For the text-containing cell, return its midpoint in [X, Y] coordinate format. 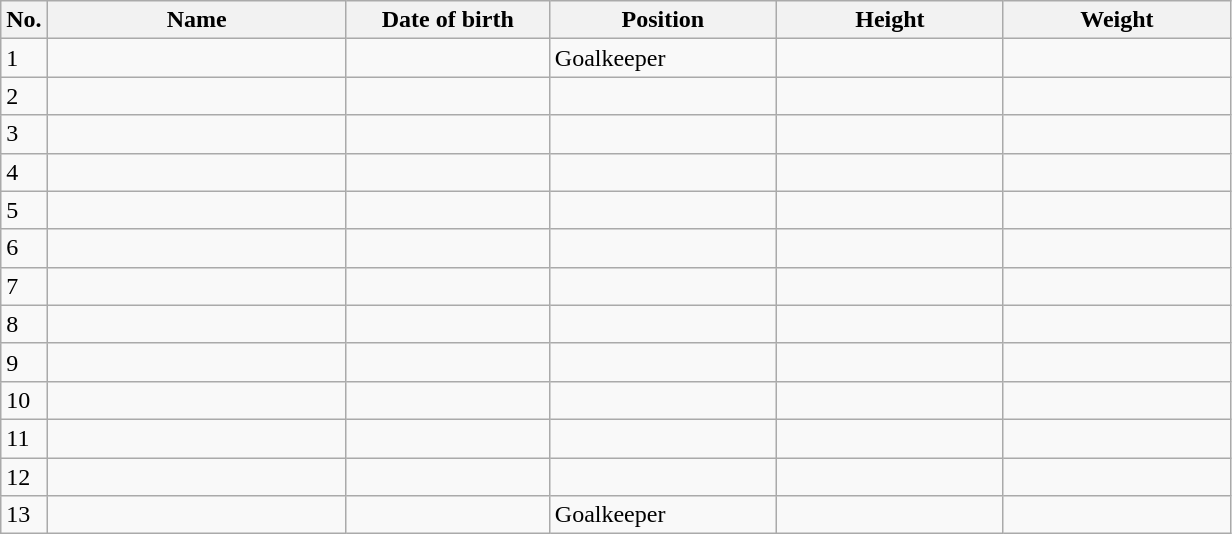
11 [24, 438]
10 [24, 400]
13 [24, 515]
6 [24, 248]
3 [24, 134]
4 [24, 172]
9 [24, 362]
Date of birth [448, 20]
Weight [1116, 20]
12 [24, 477]
7 [24, 286]
Name [196, 20]
8 [24, 324]
Position [662, 20]
5 [24, 210]
Height [890, 20]
2 [24, 96]
1 [24, 58]
No. [24, 20]
